Pinpoint the cell where the given text exists, returning its [X, Y] midpoint coordinate. 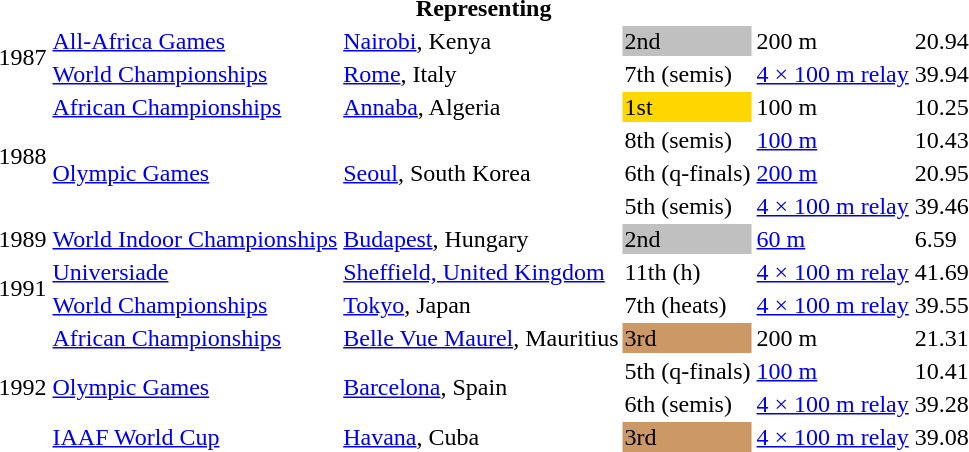
5th (semis) [688, 206]
Budapest, Hungary [481, 239]
World Indoor Championships [195, 239]
Barcelona, Spain [481, 388]
Annaba, Algeria [481, 107]
Belle Vue Maurel, Mauritius [481, 338]
Rome, Italy [481, 74]
8th (semis) [688, 140]
7th (semis) [688, 74]
1st [688, 107]
All-Africa Games [195, 41]
6th (q-finals) [688, 173]
7th (heats) [688, 305]
Seoul, South Korea [481, 173]
6th (semis) [688, 404]
5th (q-finals) [688, 371]
Havana, Cuba [481, 437]
60 m [832, 239]
Tokyo, Japan [481, 305]
IAAF World Cup [195, 437]
11th (h) [688, 272]
Sheffield, United Kingdom [481, 272]
Universiade [195, 272]
Nairobi, Kenya [481, 41]
